Provide the [x, y] coordinate of the cell's center where the given text is located.  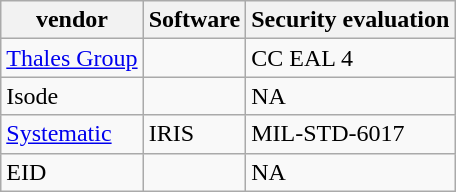
Thales Group [72, 58]
Isode [72, 96]
Security evaluation [350, 20]
vendor [72, 20]
IRIS [194, 134]
EID [72, 172]
Systematic [72, 134]
MIL-STD-6017 [350, 134]
CC EAL 4 [350, 58]
Software [194, 20]
